From the cell containing the given text, extract its center point as (X, Y) coordinate. 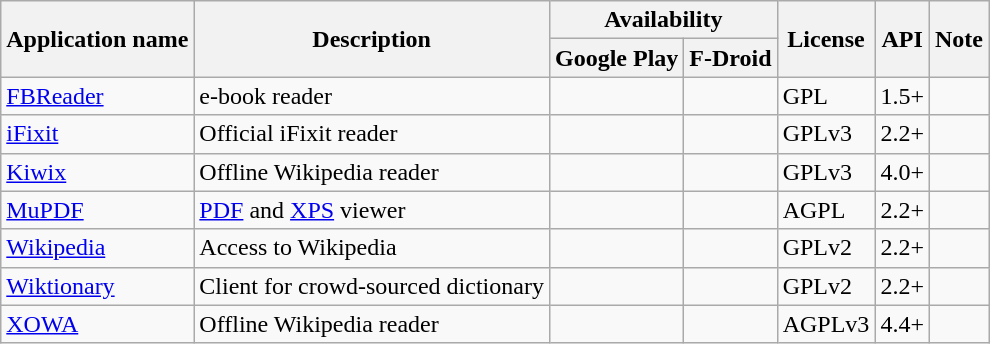
4.0+ (902, 172)
Kiwix (98, 172)
API (902, 39)
Client for crowd-sourced dictionary (372, 286)
License (826, 39)
GPL (826, 96)
Wiktionary (98, 286)
F-Droid (730, 58)
FBReader (98, 96)
4.4+ (902, 324)
iFixit (98, 134)
PDF and XPS viewer (372, 210)
Official iFixit reader (372, 134)
MuPDF (98, 210)
AGPLv3 (826, 324)
Application name (98, 39)
XOWA (98, 324)
AGPL (826, 210)
Availability (663, 20)
Google Play (616, 58)
Description (372, 39)
e-book reader (372, 96)
Note (958, 39)
1.5+ (902, 96)
Wikipedia (98, 248)
Access to Wikipedia (372, 248)
